For the text-containing cell, return its midpoint in [x, y] coordinate format. 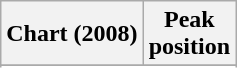
Peakposition [189, 34]
Chart (2008) [72, 34]
